Scan for the cell matching the given text and deliver its [x, y] coordinate at center. 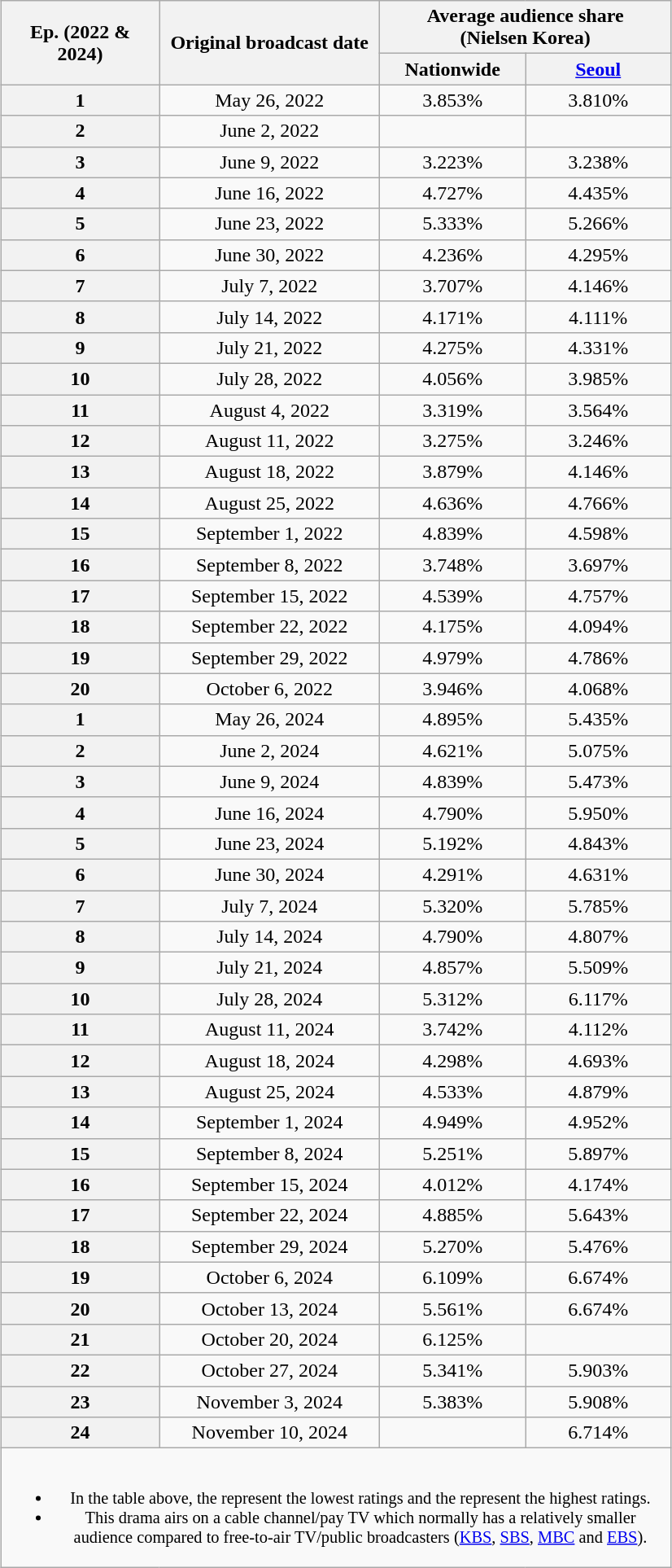
5.509% [599, 968]
June 9, 2022 [270, 162]
August 11, 2022 [270, 441]
4.885% [452, 1215]
3.946% [452, 689]
3.319% [452, 410]
3.879% [452, 472]
5.435% [599, 720]
Original broadcast date [270, 42]
4.727% [452, 193]
4.094% [599, 627]
6.109% [452, 1277]
3.246% [599, 441]
4.843% [599, 843]
4.979% [452, 658]
Average audience share(Nielsen Korea) [526, 28]
4.757% [599, 596]
4.174% [599, 1185]
June 30, 2024 [270, 874]
4.111% [599, 317]
August 18, 2024 [270, 1061]
4.236% [452, 255]
4.949% [452, 1123]
August 18, 2022 [270, 472]
5.266% [599, 224]
July 14, 2024 [270, 937]
October 6, 2024 [270, 1277]
October 6, 2022 [270, 689]
4.056% [452, 379]
June 2, 2022 [270, 131]
5.950% [599, 812]
4.895% [452, 720]
September 29, 2024 [270, 1246]
November 10, 2024 [270, 1433]
September 1, 2022 [270, 534]
3.748% [452, 565]
4.766% [599, 503]
4.112% [599, 1030]
July 7, 2022 [270, 286]
4.533% [452, 1092]
3.697% [599, 565]
August 11, 2024 [270, 1030]
May 26, 2022 [270, 100]
6.714% [599, 1433]
5.075% [599, 751]
3.275% [452, 441]
May 26, 2024 [270, 720]
September 8, 2022 [270, 565]
June 16, 2022 [270, 193]
August 25, 2024 [270, 1092]
September 15, 2022 [270, 596]
6.125% [452, 1339]
4.298% [452, 1061]
June 9, 2024 [270, 782]
5.643% [599, 1215]
3.853% [452, 100]
Seoul [599, 69]
July 7, 2024 [270, 906]
5.476% [599, 1246]
July 28, 2022 [270, 379]
June 2, 2024 [270, 751]
21 [80, 1339]
3.810% [599, 100]
4.952% [599, 1123]
Nationwide [452, 69]
3.564% [599, 410]
4.275% [452, 348]
5.903% [599, 1370]
5.383% [452, 1401]
4.295% [599, 255]
4.012% [452, 1185]
September 8, 2024 [270, 1154]
4.598% [599, 534]
3.985% [599, 379]
June 16, 2024 [270, 812]
5.341% [452, 1370]
August 4, 2022 [270, 410]
5.270% [452, 1246]
5.192% [452, 843]
4.171% [452, 317]
October 13, 2024 [270, 1308]
3.238% [599, 162]
October 20, 2024 [270, 1339]
4.291% [452, 874]
June 30, 2022 [270, 255]
4.857% [452, 968]
July 21, 2024 [270, 968]
5.473% [599, 782]
6.117% [599, 999]
3.223% [452, 162]
3.707% [452, 286]
July 14, 2022 [270, 317]
September 22, 2024 [270, 1215]
5.908% [599, 1401]
4.175% [452, 627]
October 27, 2024 [270, 1370]
4.631% [599, 874]
4.539% [452, 596]
September 15, 2024 [270, 1185]
22 [80, 1370]
4.621% [452, 751]
November 3, 2024 [270, 1401]
5.897% [599, 1154]
4.693% [599, 1061]
5.333% [452, 224]
23 [80, 1401]
4.786% [599, 658]
3.742% [452, 1030]
June 23, 2024 [270, 843]
September 1, 2024 [270, 1123]
July 21, 2022 [270, 348]
24 [80, 1433]
Ep. (2022 & 2024) [80, 42]
4.636% [452, 503]
5.785% [599, 906]
August 25, 2022 [270, 503]
4.807% [599, 937]
5.561% [452, 1308]
4.879% [599, 1092]
September 22, 2022 [270, 627]
4.068% [599, 689]
5.312% [452, 999]
September 29, 2022 [270, 658]
4.331% [599, 348]
June 23, 2022 [270, 224]
4.435% [599, 193]
5.320% [452, 906]
July 28, 2024 [270, 999]
5.251% [452, 1154]
